Capture the cell that displays the provided text and extract its (X, Y) central coordinate. 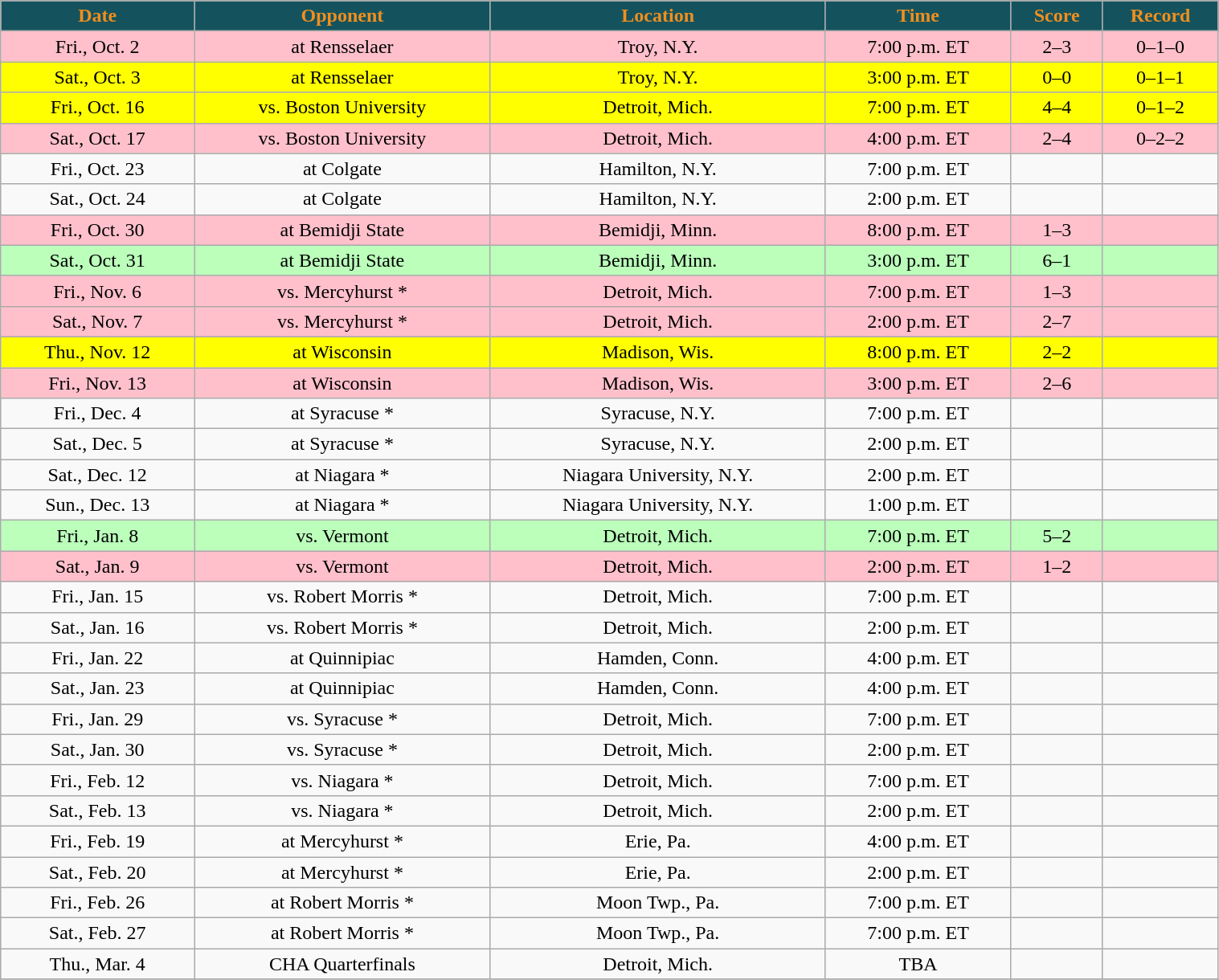
Opponent (342, 16)
Sat., Dec. 12 (98, 475)
Fri., Nov. 13 (98, 383)
Fri., Oct. 30 (98, 230)
6–1 (1057, 260)
Sat., Nov. 7 (98, 321)
Thu., Nov. 12 (98, 352)
Fri., Feb. 12 (98, 780)
0–2–2 (1160, 138)
0–1–1 (1160, 77)
0–0 (1057, 77)
Sat., Feb. 13 (98, 811)
Sun., Dec. 13 (98, 505)
5–2 (1057, 536)
CHA Quarterfinals (342, 964)
Sat., Dec. 5 (98, 444)
Fri., Nov. 6 (98, 291)
Record (1160, 16)
Fri., Oct. 2 (98, 47)
Fri., Oct. 16 (98, 108)
Score (1057, 16)
4–4 (1057, 108)
1–2 (1057, 566)
Location (657, 16)
Date (98, 16)
Sat., Oct. 24 (98, 199)
Sat., Oct. 31 (98, 260)
Fri., Jan. 29 (98, 719)
Thu., Mar. 4 (98, 964)
Fri., Jan. 8 (98, 536)
1:00 p.m. ET (918, 505)
Fri., Oct. 23 (98, 169)
0–1–2 (1160, 108)
Fri., Jan. 22 (98, 658)
0–1–0 (1160, 47)
Fri., Feb. 26 (98, 903)
Sat., Jan. 23 (98, 688)
Fri., Jan. 15 (98, 597)
Sat., Jan. 9 (98, 566)
2–6 (1057, 383)
Sat., Feb. 20 (98, 872)
2–3 (1057, 47)
Sat., Jan. 16 (98, 627)
Sat., Oct. 17 (98, 138)
Sat., Jan. 30 (98, 749)
2–7 (1057, 321)
Sat., Oct. 3 (98, 77)
TBA (918, 964)
Fri., Dec. 4 (98, 414)
Time (918, 16)
Sat., Feb. 27 (98, 933)
Fri., Feb. 19 (98, 841)
2–2 (1057, 352)
2–4 (1057, 138)
